Output the [X, Y] coordinate of the center of the cell containing the given text.  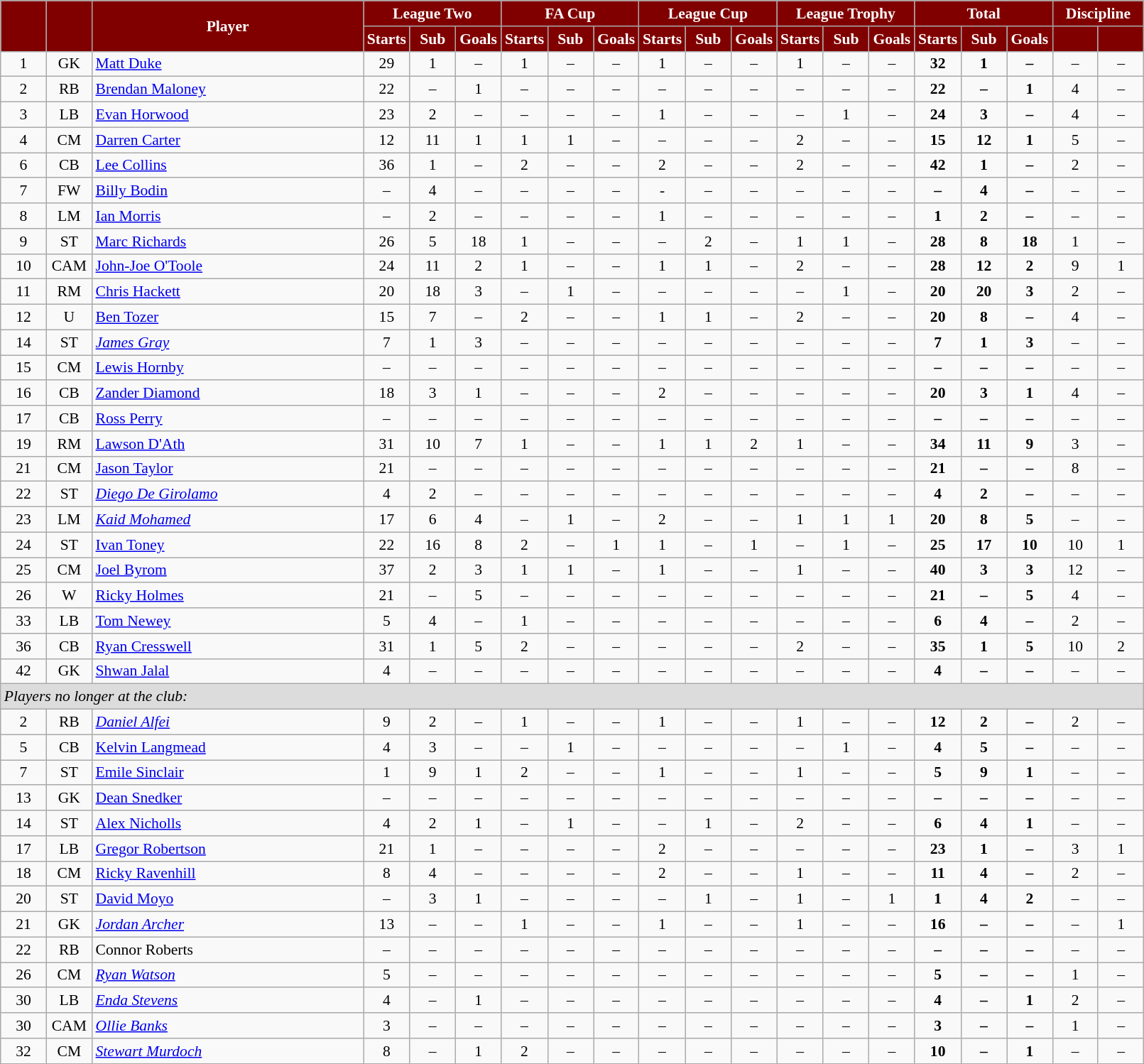
W [69, 596]
35 [937, 646]
Evan Horwood [228, 115]
37 [386, 570]
Lawson D'Ath [228, 444]
John-Joe O'Toole [228, 266]
Ben Tozer [228, 317]
Darren Carter [228, 140]
League Cup [708, 13]
33 [23, 621]
Connor Roberts [228, 950]
FW [69, 191]
U [69, 317]
Chris Hackett [228, 292]
Lee Collins [228, 165]
Gregor Robertson [228, 849]
Stewart Murdoch [228, 1051]
Billy Bodin [228, 191]
David Moyo [228, 899]
Ollie Banks [228, 1026]
Kaid Mohamed [228, 520]
Ryan Watson [228, 975]
Jordan Archer [228, 925]
Joel Byrom [228, 570]
34 [937, 444]
Jason Taylor [228, 469]
Ian Morris [228, 216]
Daniel Alfei [228, 722]
Ross Perry [228, 418]
Shwan Jalal [228, 671]
Ryan Cresswell [228, 646]
Player [228, 26]
Matt Duke [228, 64]
Brendan Maloney [228, 89]
Kelvin Langmead [228, 747]
Emile Sinclair [228, 773]
Ricky Ravenhill [228, 874]
Enda Stevens [228, 1001]
League Trophy [846, 13]
League Two [432, 13]
Lewis Hornby [228, 368]
Ricky Holmes [228, 596]
19 [23, 444]
29 [386, 64]
40 [937, 570]
Players no longer at the club: [572, 697]
Ivan Toney [228, 545]
Zander Diamond [228, 393]
Discipline [1098, 13]
Alex Nicholls [228, 823]
Diego De Girolamo [228, 494]
Total [984, 13]
FA Cup [570, 13]
- [662, 191]
Tom Newey [228, 621]
Dean Snedker [228, 798]
Marc Richards [228, 241]
James Gray [228, 342]
